Pinpoint the cell where the given text exists, returning its [X, Y] midpoint coordinate. 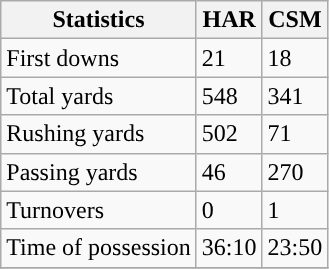
Turnovers [99, 210]
21 [229, 58]
First downs [99, 58]
1 [295, 210]
CSM [295, 20]
HAR [229, 20]
Time of possession [99, 248]
0 [229, 210]
341 [295, 96]
18 [295, 58]
Rushing yards [99, 134]
Passing yards [99, 172]
502 [229, 134]
Total yards [99, 96]
71 [295, 134]
Statistics [99, 20]
23:50 [295, 248]
270 [295, 172]
46 [229, 172]
548 [229, 96]
36:10 [229, 248]
